Capture the cell that displays the provided text and extract its (X, Y) central coordinate. 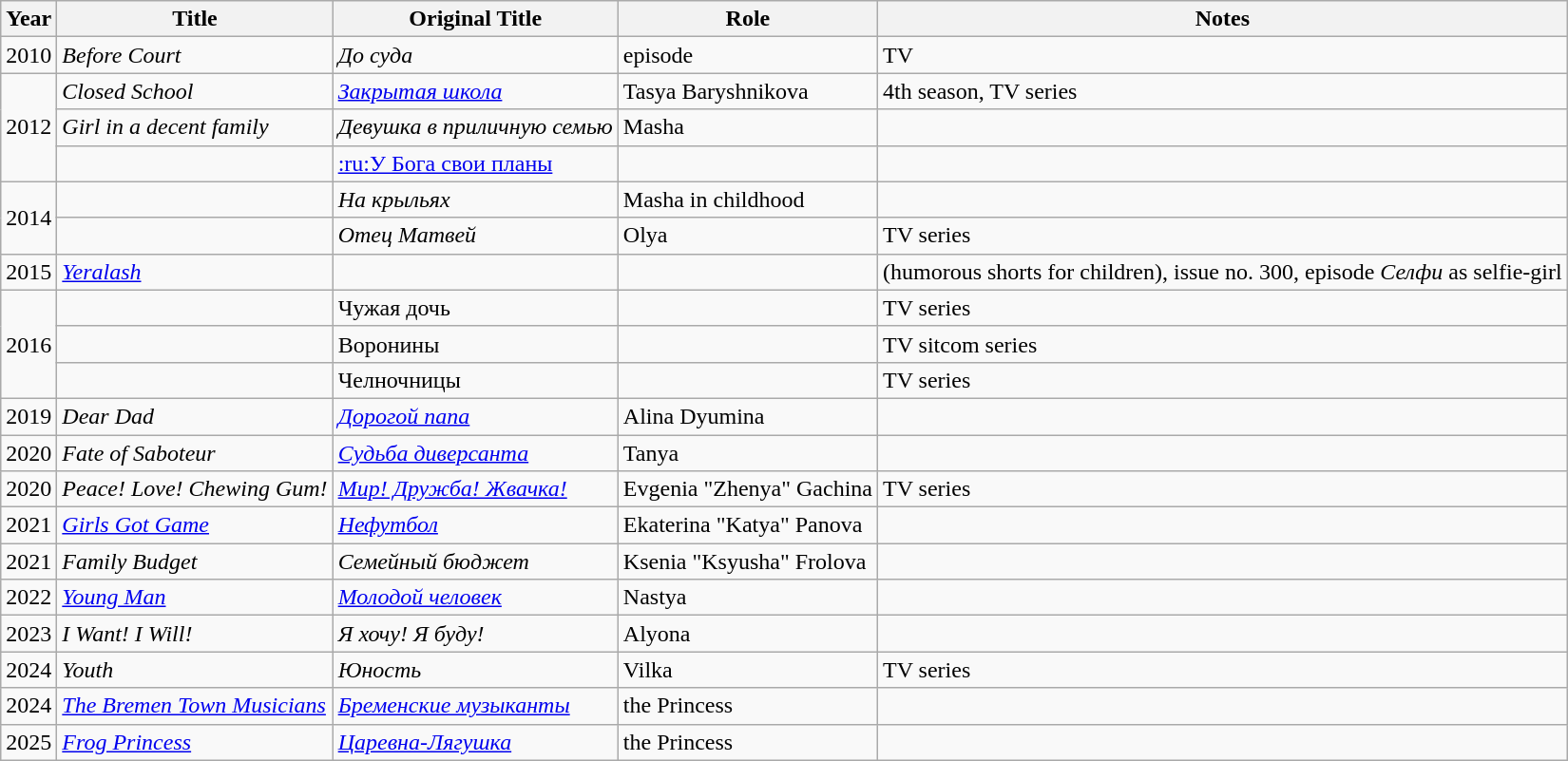
Role (747, 19)
2022 (29, 598)
2012 (29, 127)
Судьба диверсанта (475, 453)
:ru:У Бога свои планы (475, 163)
Ksenia "Ksyusha" Frolova (747, 561)
TV (1223, 55)
Year (29, 19)
Peace! Love! Chewing Gum! (195, 489)
The Bremen Town Musicians (195, 706)
Alyona (747, 634)
Закрытая школа (475, 91)
(humorous shorts for children), issue no. 300, episode Селфи as selfie-girl (1223, 272)
Frog Princess (195, 742)
Чужая дочь (475, 308)
Мир! Дружба! Жвачка! (475, 489)
Я хочу! Я буду! (475, 634)
Nastya (747, 598)
Evgenia "Zhenya" Gachina (747, 489)
I Want! I Will! (195, 634)
Fate of Saboteur (195, 453)
Юность (475, 670)
Young Man (195, 598)
Девушка в приличную семью (475, 127)
Tasya Baryshnikova (747, 91)
Воронины (475, 344)
2016 (29, 344)
Отец Матвей (475, 236)
Царевна-Лягушка (475, 742)
2010 (29, 55)
Girls Got Game (195, 525)
Title (195, 19)
Ekaterina "Katya" Panova (747, 525)
До суда (475, 55)
Youth (195, 670)
Masha in childhood (747, 200)
Tanya (747, 453)
На крыльях (475, 200)
Notes (1223, 19)
Original Title (475, 19)
Семейный бюджет (475, 561)
2025 (29, 742)
Vilka (747, 670)
Бременские музыканты (475, 706)
TV sitcom series (1223, 344)
Before Court (195, 55)
2019 (29, 416)
Girl in a decent family (195, 127)
Closed School (195, 91)
Masha (747, 127)
Dear Dad (195, 416)
Family Budget (195, 561)
2015 (29, 272)
Челночницы (475, 380)
episode (747, 55)
Alina Dyumina (747, 416)
Нефутбол (475, 525)
4th season, TV series (1223, 91)
2023 (29, 634)
Yeralash (195, 272)
2014 (29, 218)
Дорогой папа (475, 416)
Olya (747, 236)
Молодой человек (475, 598)
